Detect which cell encompasses the target text, then output its (x, y) center coordinate. 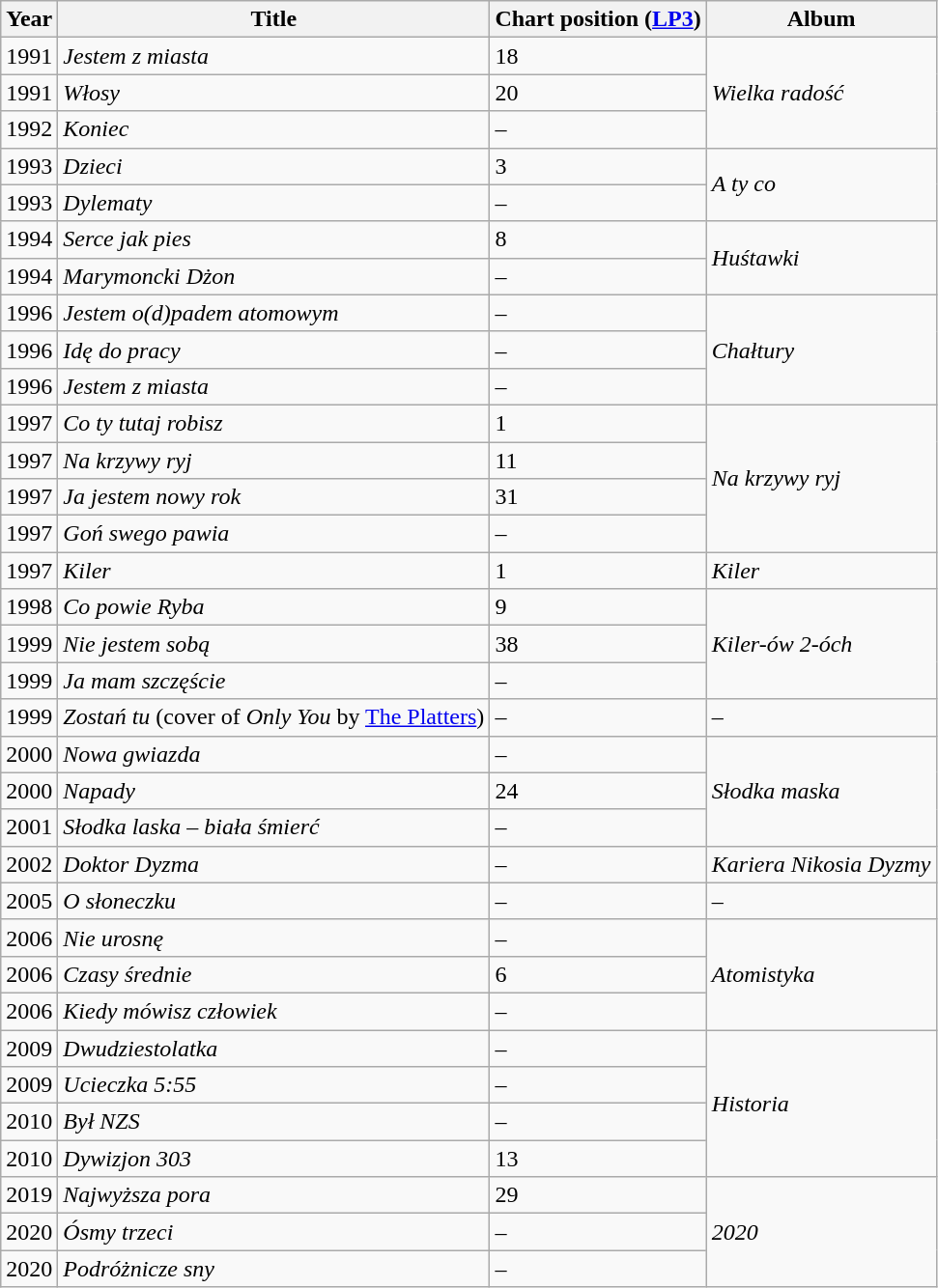
1998 (29, 607)
Najwyższa pora (274, 1195)
2019 (29, 1195)
Nie urosnę (274, 938)
Dywizjon 303 (274, 1159)
O słoneczku (274, 901)
Słodka maska (821, 791)
2002 (29, 864)
Atomistyka (821, 974)
Zostań tu (cover of Only You by The Platters) (274, 717)
Chałtury (821, 350)
29 (598, 1195)
6 (598, 974)
Year (29, 19)
2005 (29, 901)
Dwudziestolatka (274, 1048)
Ósmy trzeci (274, 1232)
18 (598, 56)
Ja jestem nowy rok (274, 497)
Ucieczka 5:55 (274, 1085)
Dzieci (274, 166)
Dylematy (274, 203)
2001 (29, 827)
8 (598, 239)
Kiler-ów 2-óch (821, 644)
3 (598, 166)
38 (598, 644)
Włosy (274, 93)
Chart position (LP3) (598, 19)
Koniec (274, 129)
Kiedy mówisz człowiek (274, 1011)
Doktor Dyzma (274, 864)
31 (598, 497)
20 (598, 93)
Nowa gwiazda (274, 754)
Podróżnicze sny (274, 1269)
Historia (821, 1103)
Ja mam szczęście (274, 681)
Co powie Ryba (274, 607)
9 (598, 607)
1992 (29, 129)
Nie jestem sobą (274, 644)
A ty co (821, 184)
Jestem o(d)padem atomowym (274, 313)
24 (598, 791)
Czasy średnie (274, 974)
11 (598, 461)
Napady (274, 791)
Title (274, 19)
13 (598, 1159)
Słodka laska – biała śmierć (274, 827)
Co ty tutaj robisz (274, 423)
Huśtawki (821, 258)
Marymoncki Dżon (274, 276)
Album (821, 19)
Był NZS (274, 1122)
Serce jak pies (274, 239)
Kariera Nikosia Dyzmy (821, 864)
Goń swego pawia (274, 534)
Idę do pracy (274, 350)
Wielka radość (821, 93)
